Return the (X, Y) coordinate for the center point of the cell that contains the specified text.  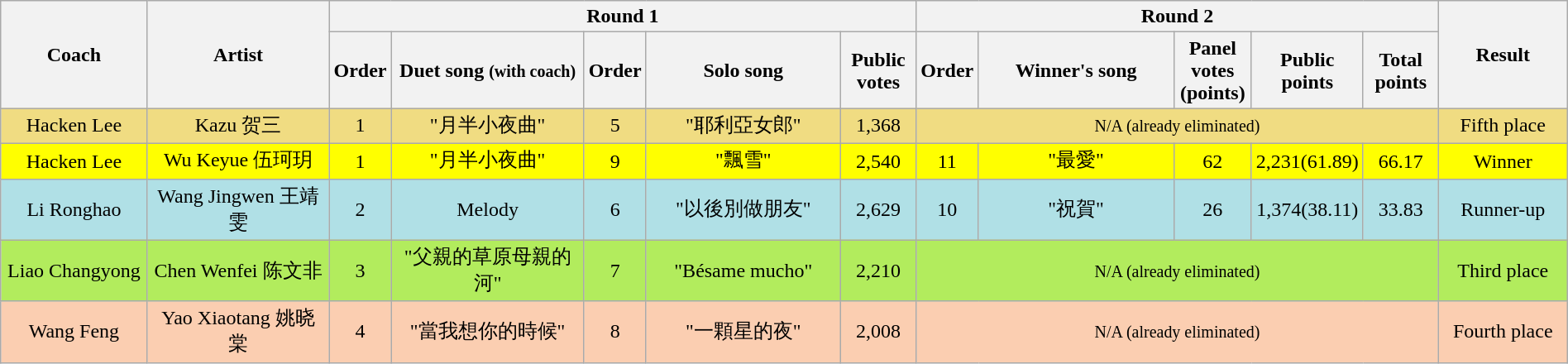
Fifth place (1503, 126)
Public points (1307, 70)
62 (1212, 160)
2,231(61.89) (1307, 160)
Wu Keyue 伍珂玥 (238, 160)
Panel votes (points) (1212, 70)
Round 1 (623, 17)
Li Ronghao (74, 209)
11 (948, 160)
4 (361, 332)
1,374(38.11) (1307, 209)
6 (615, 209)
"Bésame mucho" (743, 271)
Chen Wenfei 陈文非 (238, 271)
Kazu 贺三 (238, 126)
3 (361, 271)
Runner-up (1503, 209)
9 (615, 160)
5 (615, 126)
"祝賀" (1077, 209)
Public votes (878, 70)
"飄雪" (743, 160)
10 (948, 209)
"以後別做朋友" (743, 209)
Yao Xiaotang 姚晓棠 (238, 332)
Result (1503, 55)
8 (615, 332)
"耶利亞女郎" (743, 126)
Fourth place (1503, 332)
"一顆星的夜" (743, 332)
Melody (488, 209)
Coach (74, 55)
33.83 (1401, 209)
"當我想你的時候" (488, 332)
Liao Changyong (74, 271)
1,368 (878, 126)
Wang Feng (74, 332)
"最愛" (1077, 160)
66.17 (1401, 160)
2,629 (878, 209)
Duet song (with coach) (488, 70)
Total points (1401, 70)
2,008 (878, 332)
Third place (1503, 271)
2 (361, 209)
7 (615, 271)
Winner's song (1077, 70)
Solo song (743, 70)
Winner (1503, 160)
26 (1212, 209)
2,210 (878, 271)
Artist (238, 55)
Wang Jingwen 王靖雯 (238, 209)
"父親的草原母親的河" (488, 271)
2,540 (878, 160)
Round 2 (1178, 17)
